Identify which cell holds the provided text, then report its [x, y] central coordinate. 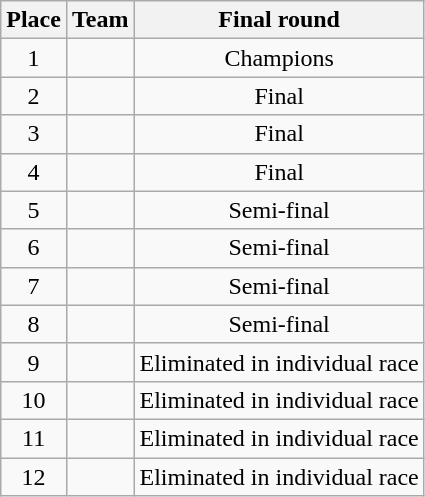
8 [34, 324]
4 [34, 172]
Place [34, 20]
12 [34, 477]
Final round [279, 20]
3 [34, 134]
11 [34, 438]
2 [34, 96]
1 [34, 58]
Team [100, 20]
5 [34, 210]
7 [34, 286]
Champions [279, 58]
9 [34, 362]
6 [34, 248]
10 [34, 400]
